Determine the [X, Y] coordinate at the center of the cell enclosing the given text.  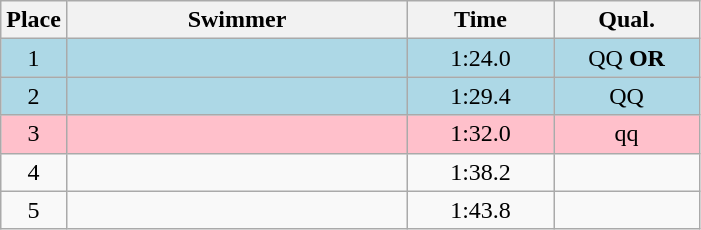
Swimmer [236, 20]
qq [627, 134]
1 [34, 58]
Place [34, 20]
QQ OR [627, 58]
3 [34, 134]
Qual. [627, 20]
1:38.2 [481, 172]
1:32.0 [481, 134]
1:24.0 [481, 58]
2 [34, 96]
1:43.8 [481, 210]
Time [481, 20]
5 [34, 210]
1:29.4 [481, 96]
4 [34, 172]
QQ [627, 96]
